Locate the cell with the specified text and output its (X, Y) center coordinate. 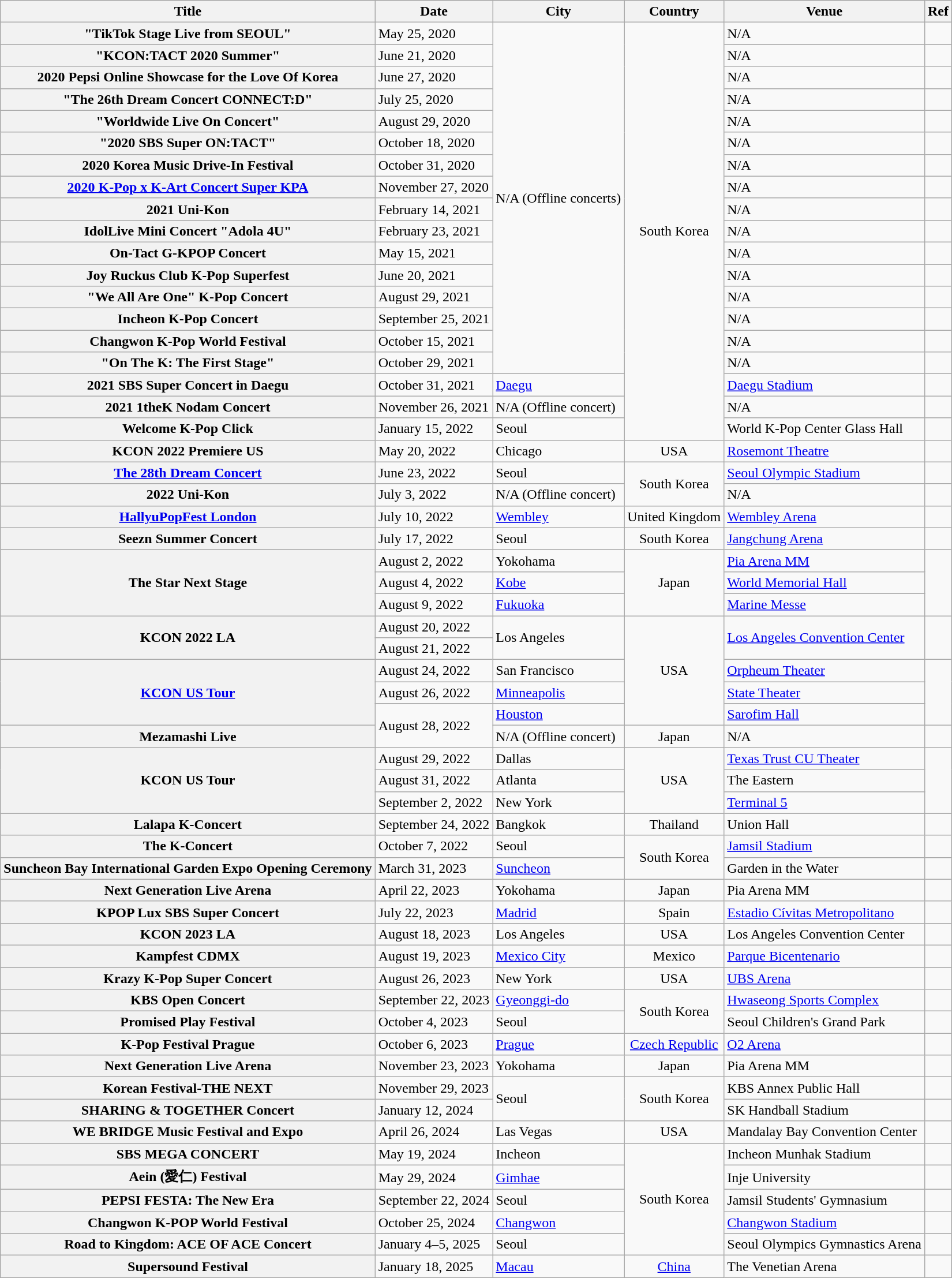
Parque Bicentenario (824, 956)
WE BRIDGE Music Festival and Expo (188, 1132)
Union Hall (824, 824)
"2020 SBS Super ON:TACT" (188, 143)
KPOP Lux SBS Super Concert (188, 912)
Prague (559, 1044)
"The 26th Dream Concert CONNECT:D" (188, 99)
August 26, 2023 (434, 978)
August 4, 2022 (434, 582)
The K-Concert (188, 846)
The Eastern (824, 780)
Kobe (559, 582)
April 22, 2023 (434, 890)
October 7, 2022 (434, 846)
The Star Next Stage (188, 582)
2021 1theK Nodam Concert (188, 407)
July 10, 2022 (434, 517)
August 24, 2022 (434, 671)
Hwaseong Sports Complex (824, 1000)
Wembley (559, 517)
Seoul Children's Grand Park (824, 1022)
Houston (559, 715)
Joy Ruckus Club K-Pop Superfest (188, 275)
Estadio Cívitas Metropolitano (824, 912)
"On The K: The First Stage" (188, 363)
September 2, 2022 (434, 802)
Jamsil Stadium (824, 846)
San Francisco (559, 671)
Incheon K-Pop Concert (188, 319)
United Kingdom (674, 517)
Suncheon Bay International Garden Expo Opening Ceremony (188, 868)
KBS Open Concert (188, 1000)
September 22, 2023 (434, 1000)
KBS Annex Public Hall (824, 1088)
Changwon Stadium (824, 1223)
August 19, 2023 (434, 956)
August 21, 2022 (434, 649)
Gimhae (559, 1178)
Mexico City (559, 956)
Madrid (559, 912)
February 14, 2021 (434, 209)
November 27, 2020 (434, 187)
The 28th Dream Concert (188, 473)
Kampfest CDMX (188, 956)
Czech Republic (674, 1044)
October 15, 2021 (434, 341)
2022 Uni-Kon (188, 495)
January 12, 2024 (434, 1110)
Seezn Summer Concert (188, 539)
September 24, 2022 (434, 824)
IdolLive Mini Concert "Adola 4U" (188, 231)
Welcome K-Pop Click (188, 429)
SBS MEGA CONCERT (188, 1154)
Changwon K-POP World Festival (188, 1223)
"We All Are One" K-Pop Concert (188, 297)
August 20, 2022 (434, 626)
March 31, 2023 (434, 868)
Garden in the Water (824, 868)
2021 SBS Super Concert in Daegu (188, 385)
Changwon K-Pop World Festival (188, 341)
May 29, 2024 (434, 1178)
On-Tact G-KPOP Concert (188, 253)
January 4–5, 2025 (434, 1245)
"KCON:TACT 2020 Summer" (188, 55)
Seoul Olympics Gymnastics Arena (824, 1245)
June 27, 2020 (434, 77)
August 28, 2022 (434, 726)
Lalapa K-Concert (188, 824)
April 26, 2024 (434, 1132)
August 29, 2020 (434, 121)
Minneapolis (559, 693)
Date (434, 12)
July 3, 2022 (434, 495)
Suncheon (559, 868)
August 29, 2021 (434, 297)
K-Pop Festival Prague (188, 1044)
Title (188, 12)
KCON 2023 LA (188, 934)
Atlanta (559, 780)
Jangchung Arena (824, 539)
July 22, 2023 (434, 912)
Changwon (559, 1223)
Road to Kingdom: ACE OF ACE Concert (188, 1245)
August 2, 2022 (434, 560)
Incheon (559, 1154)
Ref (938, 12)
October 25, 2024 (434, 1223)
KCON 2022 LA (188, 637)
2021 Uni-Kon (188, 209)
Korean Festival-THE NEXT (188, 1088)
January 15, 2022 (434, 429)
Seoul Olympic Stadium (824, 473)
Inje University (824, 1178)
Daegu (559, 385)
UBS Arena (824, 978)
The Venetian Arena (824, 1266)
Krazy K-Pop Super Concert (188, 978)
Chicago (559, 451)
Incheon Munhak Stadium (824, 1154)
Marine Messe (824, 604)
May 20, 2022 (434, 451)
2020 K-Pop x K-Art Concert Super KPA (188, 187)
July 17, 2022 (434, 539)
Terminal 5 (824, 802)
"Worldwide Live On Concert" (188, 121)
2020 Korea Music Drive-In Festival (188, 165)
SHARING & TOGETHER Concert (188, 1110)
Promised Play Festival (188, 1022)
"TikTok Stage Live from SEOUL" (188, 33)
November 23, 2023 (434, 1066)
January 18, 2025 (434, 1266)
N/A (Offline concerts) (559, 199)
October 31, 2021 (434, 385)
Bangkok (559, 824)
May 15, 2021 (434, 253)
June 20, 2021 (434, 275)
Aein (愛仁) Festival (188, 1178)
August 18, 2023 (434, 934)
February 23, 2021 (434, 231)
October 29, 2021 (434, 363)
Macau (559, 1266)
July 25, 2020 (434, 99)
Jamsil Students' Gymnasium (824, 1201)
August 26, 2022 (434, 693)
Mandalay Bay Convention Center (824, 1132)
World K-Pop Center Glass Hall (824, 429)
November 29, 2023 (434, 1088)
Country (674, 12)
June 23, 2022 (434, 473)
City (559, 12)
Dallas (559, 758)
August 31, 2022 (434, 780)
HallyuPopFest London (188, 517)
May 19, 2024 (434, 1154)
October 18, 2020 (434, 143)
Sarofim Hall (824, 715)
June 21, 2020 (434, 55)
Supersound Festival (188, 1266)
November 26, 2021 (434, 407)
October 4, 2023 (434, 1022)
Thailand (674, 824)
SK Handball Stadium (824, 1110)
August 29, 2022 (434, 758)
May 25, 2020 (434, 33)
Wembley Arena (824, 517)
September 22, 2024 (434, 1201)
October 6, 2023 (434, 1044)
PEPSI FESTA: The New Era (188, 1201)
Fukuoka (559, 604)
KCON 2022 Premiere US (188, 451)
Mexico (674, 956)
Rosemont Theatre (824, 451)
October 31, 2020 (434, 165)
State Theater (824, 693)
Orpheum Theater (824, 671)
September 25, 2021 (434, 319)
Las Vegas (559, 1132)
2020 Pepsi Online Showcase for the Love Of Korea (188, 77)
China (674, 1266)
Venue (824, 12)
August 9, 2022 (434, 604)
World Memorial Hall (824, 582)
Daegu Stadium (824, 385)
Texas Trust CU Theater (824, 758)
O2 Arena (824, 1044)
Spain (674, 912)
Gyeonggi-do (559, 1000)
Mezamashi Live (188, 737)
